Return the (x, y) coordinate for the center point of the cell that contains the specified text.  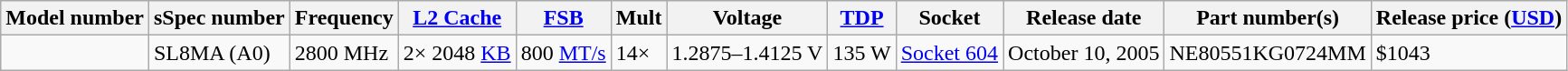
Release date (1084, 18)
2800 MHz (344, 53)
sSpec number (219, 18)
Voltage (747, 18)
Frequency (344, 18)
L2 Cache (457, 18)
FSB (563, 18)
$1043 (1468, 53)
800 MT/s (563, 53)
14× (639, 53)
Release price (USD) (1468, 18)
SL8MA (A0) (219, 53)
Model number (75, 18)
Part number(s) (1268, 18)
Socket (949, 18)
Mult (639, 18)
NE80551KG0724MM (1268, 53)
2× 2048 KB (457, 53)
October 10, 2005 (1084, 53)
135 W (861, 53)
TDP (861, 18)
Socket 604 (949, 53)
1.2875–1.4125 V (747, 53)
